Provide the (X, Y) coordinate of the cell's center where the given text is located.  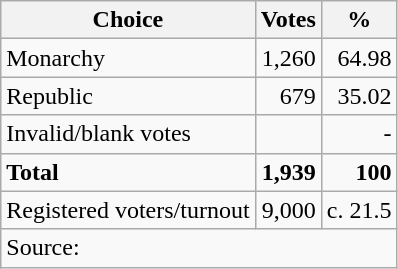
1,939 (288, 172)
Monarchy (128, 58)
Choice (128, 20)
Invalid/blank votes (128, 134)
Source: (199, 248)
Republic (128, 96)
Registered voters/turnout (128, 210)
- (359, 134)
c. 21.5 (359, 210)
679 (288, 96)
100 (359, 172)
Total (128, 172)
9,000 (288, 210)
1,260 (288, 58)
64.98 (359, 58)
35.02 (359, 96)
Votes (288, 20)
% (359, 20)
